Return the [X, Y] coordinate for the center point of the cell that contains the specified text.  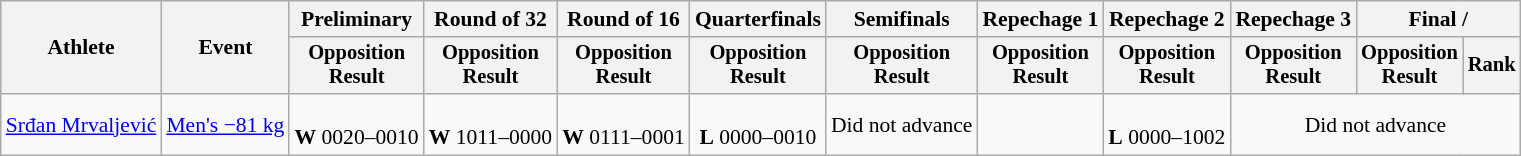
W 1011–0000 [490, 124]
Quarterfinals [758, 19]
Repechage 2 [1166, 19]
Semifinals [902, 19]
Srđan Mrvaljević [82, 124]
Event [225, 48]
Rank [1492, 66]
Athlete [82, 48]
L 0000–0010 [758, 124]
Round of 32 [490, 19]
Preliminary [356, 19]
Final / [1438, 19]
W 0111–0001 [624, 124]
L 0000–1002 [1166, 124]
Men's −81 kg [225, 124]
Repechage 1 [1040, 19]
Repechage 3 [1293, 19]
Round of 16 [624, 19]
W 0020–0010 [356, 124]
